Locate the cell with the specified text and output its [X, Y] center coordinate. 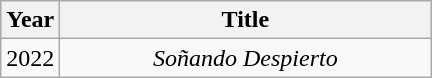
Year [30, 20]
Title [246, 20]
2022 [30, 58]
Soñando Despierto [246, 58]
